Output the [x, y] coordinate of the center of the cell containing the given text.  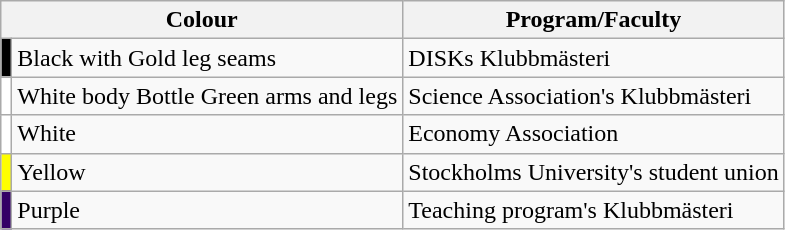
Purple [208, 210]
Colour [202, 20]
Stockholms University's student union [594, 172]
Teaching program's Klubbmästeri [594, 210]
White [208, 134]
Program/Faculty [594, 20]
Science Association's Klubbmästeri [594, 96]
Black with Gold leg seams [208, 58]
White body Bottle Green arms and legs [208, 96]
Economy Association [594, 134]
Yellow [208, 172]
DISKs Klubbmästeri [594, 58]
